Return the (X, Y) coordinate for the center point of the cell that contains the specified text.  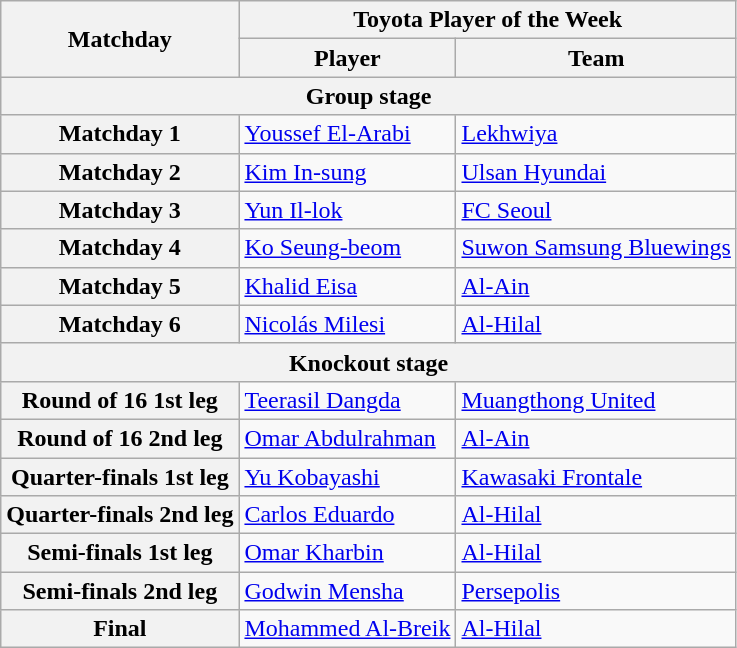
Muangthong United (596, 400)
Kim In-sung (348, 172)
Omar Kharbin (348, 553)
Suwon Samsung Bluewings (596, 248)
Matchday 3 (120, 210)
Matchday 5 (120, 286)
Nicolás Milesi (348, 324)
Group stage (369, 96)
Quarter-finals 2nd leg (120, 515)
Matchday 1 (120, 134)
Semi-finals 2nd leg (120, 591)
Matchday 6 (120, 324)
Ko Seung-beom (348, 248)
Round of 16 2nd leg (120, 438)
Youssef El-Arabi (348, 134)
Round of 16 1st leg (120, 400)
Godwin Mensha (348, 591)
Yu Kobayashi (348, 477)
Yun Il-lok (348, 210)
Omar Abdulrahman (348, 438)
Matchday 4 (120, 248)
Teerasil Dangda (348, 400)
Lekhwiya (596, 134)
Ulsan Hyundai (596, 172)
Knockout stage (369, 362)
Player (348, 58)
Carlos Eduardo (348, 515)
Toyota Player of the Week (488, 20)
FC Seoul (596, 210)
Team (596, 58)
Semi-finals 1st leg (120, 553)
Khalid Eisa (348, 286)
Mohammed Al-Breik (348, 629)
Kawasaki Frontale (596, 477)
Matchday 2 (120, 172)
Matchday (120, 39)
Quarter-finals 1st leg (120, 477)
Final (120, 629)
Persepolis (596, 591)
